Output the (x, y) coordinate of the center of the cell containing the given text.  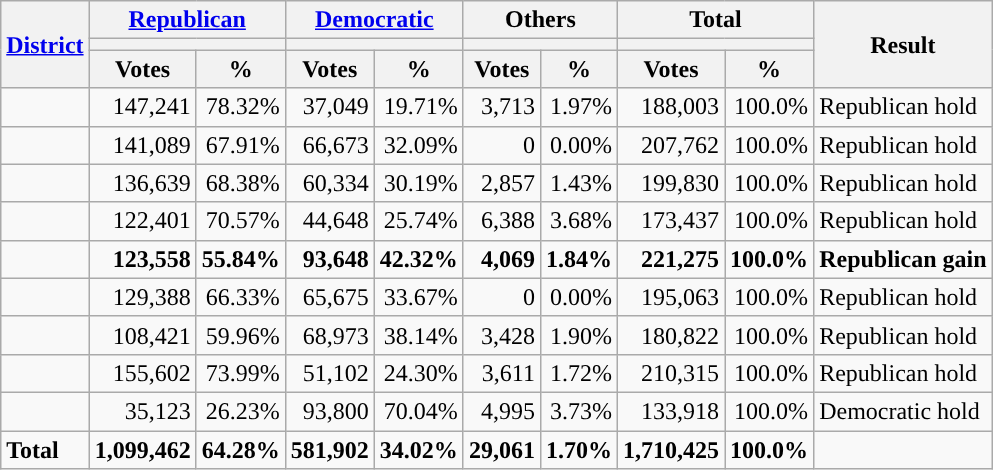
70.04% (418, 411)
25.74% (418, 221)
1.43% (578, 183)
37,049 (330, 107)
District (45, 44)
195,063 (670, 297)
122,401 (142, 221)
68,973 (330, 335)
66.33% (240, 297)
1.70% (578, 449)
26.23% (240, 411)
133,918 (670, 411)
38.14% (418, 335)
67.91% (240, 145)
207,762 (670, 145)
210,315 (670, 373)
581,902 (330, 449)
188,003 (670, 107)
3,611 (502, 373)
1.84% (578, 259)
93,648 (330, 259)
221,275 (670, 259)
1.97% (578, 107)
199,830 (670, 183)
141,089 (142, 145)
93,800 (330, 411)
1.90% (578, 335)
Democratic (374, 20)
4,995 (502, 411)
60,334 (330, 183)
35,123 (142, 411)
51,102 (330, 373)
1.72% (578, 373)
3,713 (502, 107)
108,421 (142, 335)
42.32% (418, 259)
Democratic hold (903, 411)
19.71% (418, 107)
147,241 (142, 107)
6,388 (502, 221)
155,602 (142, 373)
Republican (187, 20)
44,648 (330, 221)
123,558 (142, 259)
65,675 (330, 297)
73.99% (240, 373)
78.32% (240, 107)
24.30% (418, 373)
Result (903, 44)
3.73% (578, 411)
129,388 (142, 297)
4,069 (502, 259)
Others (540, 20)
3,428 (502, 335)
1,710,425 (670, 449)
2,857 (502, 183)
34.02% (418, 449)
180,822 (670, 335)
29,061 (502, 449)
Republican gain (903, 259)
173,437 (670, 221)
68.38% (240, 183)
55.84% (240, 259)
136,639 (142, 183)
32.09% (418, 145)
70.57% (240, 221)
66,673 (330, 145)
59.96% (240, 335)
3.68% (578, 221)
30.19% (418, 183)
1,099,462 (142, 449)
33.67% (418, 297)
64.28% (240, 449)
